Capture the cell that displays the provided text and extract its [x, y] central coordinate. 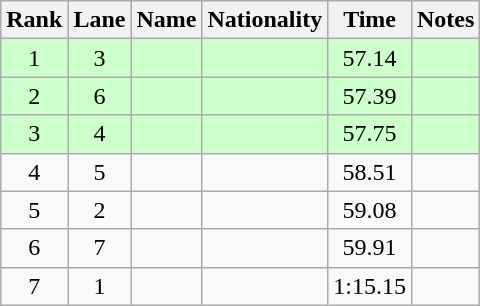
59.91 [370, 248]
57.14 [370, 58]
Name [166, 20]
Notes [445, 20]
Rank [34, 20]
57.75 [370, 134]
57.39 [370, 96]
Lane [100, 20]
Nationality [265, 20]
59.08 [370, 210]
1:15.15 [370, 286]
58.51 [370, 172]
Time [370, 20]
